Scan for the cell matching the given text and deliver its (X, Y) coordinate at center. 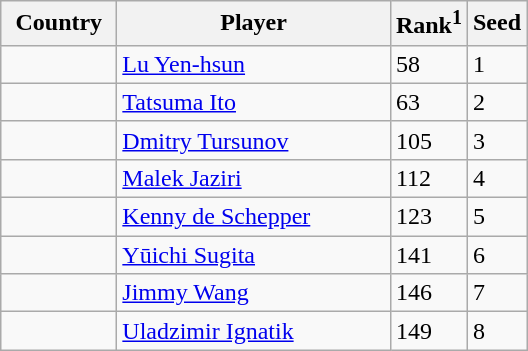
6 (496, 255)
58 (428, 64)
1 (496, 64)
Uladzimir Ignatik (254, 331)
105 (428, 140)
123 (428, 217)
141 (428, 255)
5 (496, 217)
Player (254, 24)
146 (428, 293)
2 (496, 102)
Jimmy Wang (254, 293)
112 (428, 178)
3 (496, 140)
Country (59, 24)
63 (428, 102)
Malek Jaziri (254, 178)
Kenny de Schepper (254, 217)
149 (428, 331)
Tatsuma Ito (254, 102)
Rank1 (428, 24)
7 (496, 293)
Lu Yen-hsun (254, 64)
Seed (496, 24)
Dmitry Tursunov (254, 140)
Yūichi Sugita (254, 255)
8 (496, 331)
4 (496, 178)
